Find where the given text appears and provide that cell's center as [X, Y] coordinate. 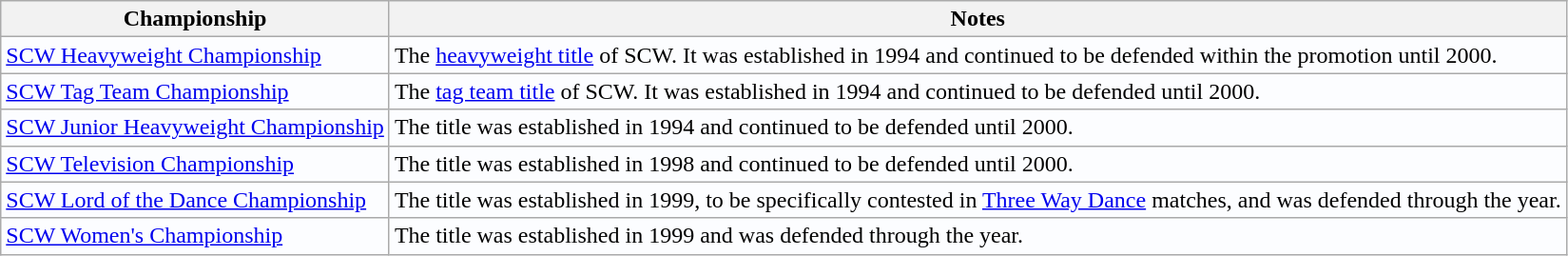
SCW Junior Heavyweight Championship [196, 128]
The heavyweight title of SCW. It was established in 1994 and continued to be defended within the promotion until 2000. [978, 55]
The tag team title of SCW. It was established in 1994 and continued to be defended until 2000. [978, 91]
SCW Tag Team Championship [196, 91]
The title was established in 1998 and continued to be defended until 2000. [978, 164]
The title was established in 1999, to be specifically contested in Three Way Dance matches, and was defended through the year. [978, 200]
SCW Television Championship [196, 164]
Championship [196, 19]
SCW Lord of the Dance Championship [196, 200]
The title was established in 1994 and continued to be defended until 2000. [978, 128]
The title was established in 1999 and was defended through the year. [978, 236]
SCW Women's Championship [196, 236]
Notes [978, 19]
SCW Heavyweight Championship [196, 55]
